Provide the (X, Y) coordinate of the cell's center where the given text is located.  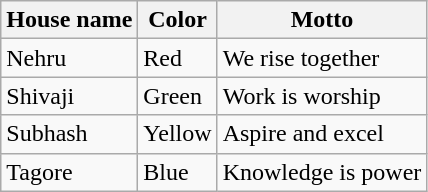
Blue (178, 172)
House name (70, 20)
Color (178, 20)
Knowledge is power (322, 172)
Aspire and excel (322, 134)
Yellow (178, 134)
Nehru (70, 58)
Motto (322, 20)
Shivaji (70, 96)
Red (178, 58)
Work is worship (322, 96)
Subhash (70, 134)
We rise together (322, 58)
Tagore (70, 172)
Green (178, 96)
